Identify which cell holds the provided text, then report its (X, Y) central coordinate. 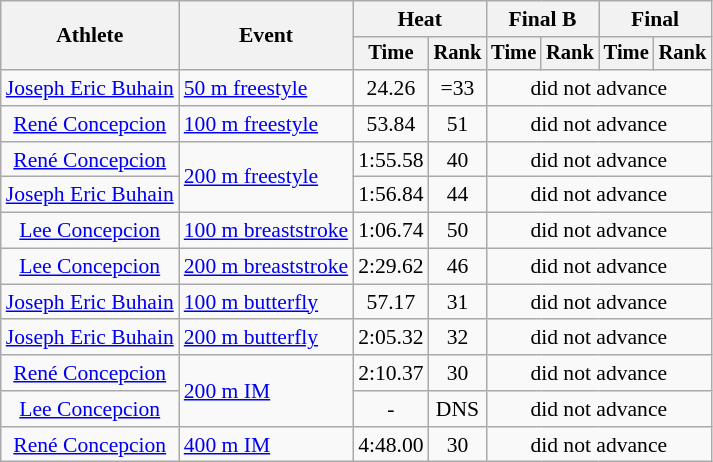
200 m butterfly (266, 338)
1:06.74 (390, 231)
100 m freestyle (266, 124)
40 (458, 160)
=33 (458, 88)
53.84 (390, 124)
1:55.58 (390, 160)
51 (458, 124)
44 (458, 195)
24.26 (390, 88)
Heat (420, 19)
1:56.84 (390, 195)
Event (266, 36)
2:05.32 (390, 338)
Final (655, 19)
100 m breaststroke (266, 231)
200 m breaststroke (266, 267)
200 m IM (266, 390)
50 (458, 231)
Athlete (90, 36)
32 (458, 338)
- (390, 409)
46 (458, 267)
DNS (458, 409)
30 (458, 373)
100 m butterfly (266, 302)
2:10.37 (390, 373)
2:29.62 (390, 267)
200 m freestyle (266, 178)
31 (458, 302)
50 m freestyle (266, 88)
57.17 (390, 302)
Final B (542, 19)
